Search for the cell housing the specified text and yield its (X, Y) center coordinate. 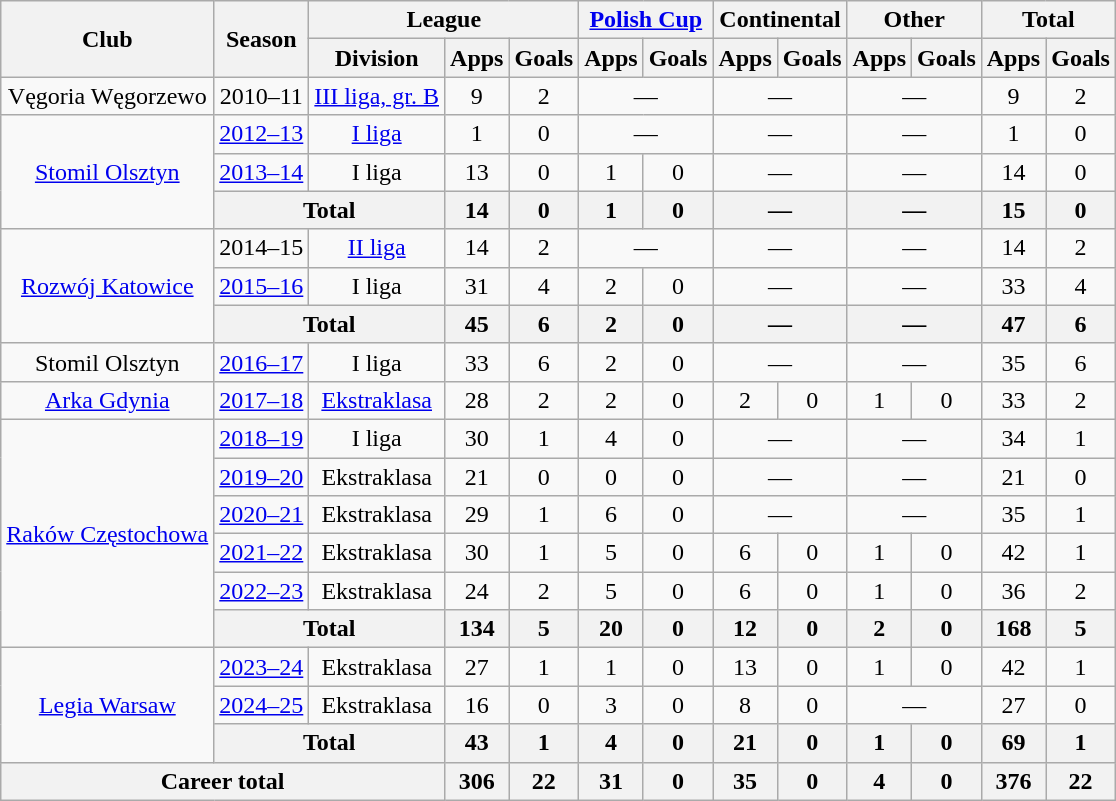
Season (262, 39)
3 (611, 705)
2021–22 (262, 553)
Continental (780, 20)
League (444, 20)
Division (377, 58)
306 (477, 781)
2010–11 (262, 96)
Arka Gdynia (108, 400)
II liga (377, 248)
34 (1013, 438)
20 (611, 629)
36 (1013, 591)
2020–21 (262, 515)
Vęgoria Węgorzewo (108, 96)
15 (1013, 210)
2023–24 (262, 667)
168 (1013, 629)
2019–20 (262, 477)
Raków Częstochowa (108, 533)
Club (108, 39)
69 (1013, 743)
Legia Warsaw (108, 705)
16 (477, 705)
Polish Cup (646, 20)
29 (477, 515)
12 (745, 629)
2016–17 (262, 362)
III liga, gr. B (377, 96)
2013–14 (262, 172)
28 (477, 400)
134 (477, 629)
Career total (223, 781)
47 (1013, 324)
Rozwój Katowice (108, 286)
Other (914, 20)
2018–19 (262, 438)
2022–23 (262, 591)
45 (477, 324)
2014–15 (262, 248)
43 (477, 743)
8 (745, 705)
2012–13 (262, 134)
2015–16 (262, 286)
24 (477, 591)
376 (1013, 781)
2017–18 (262, 400)
2024–25 (262, 705)
